Scan for the cell matching the given text and deliver its (X, Y) coordinate at center. 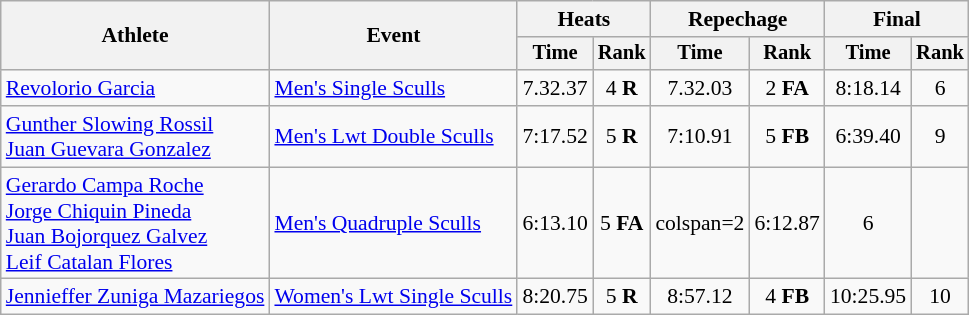
Final (897, 19)
8:20.75 (554, 297)
Heats (584, 19)
6:13.10 (554, 223)
10:25.95 (868, 297)
Revolorio Garcia (136, 88)
Event (393, 36)
Athlete (136, 36)
Gerardo Campa RocheJorge Chiquin PinedaJuan Bojorquez GalvezLeif Catalan Flores (136, 223)
Men's Quadruple Sculls (393, 223)
6:39.40 (868, 136)
Men's Lwt Double Sculls (393, 136)
Jennieffer Zuniga Mazariegos (136, 297)
7:10.91 (700, 136)
7.32.37 (554, 88)
Men's Single Sculls (393, 88)
Repechage (738, 19)
7.32.03 (700, 88)
5 FB (786, 136)
4 FB (786, 297)
10 (940, 297)
Women's Lwt Single Sculls (393, 297)
Gunther Slowing RossilJuan Guevara Gonzalez (136, 136)
8:57.12 (700, 297)
2 FA (786, 88)
6:12.87 (786, 223)
9 (940, 136)
colspan=2 (700, 223)
4 R (622, 88)
5 FA (622, 223)
7:17.52 (554, 136)
8:18.14 (868, 88)
